Detect which cell encompasses the target text, then output its (x, y) center coordinate. 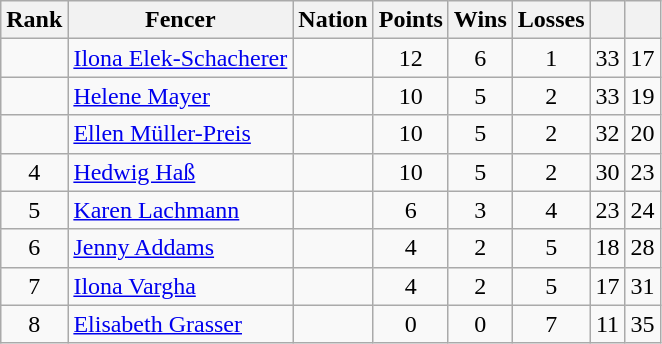
3 (480, 210)
Wins (480, 20)
32 (608, 134)
30 (608, 172)
18 (608, 248)
Ellen Müller-Preis (180, 134)
1 (551, 58)
Karen Lachmann (180, 210)
12 (410, 58)
Fencer (180, 20)
28 (642, 248)
24 (642, 210)
Nation (333, 20)
Points (410, 20)
11 (608, 324)
Elisabeth Grasser (180, 324)
19 (642, 96)
Jenny Addams (180, 248)
Rank (34, 20)
31 (642, 286)
Ilona Elek-Schacherer (180, 58)
20 (642, 134)
35 (642, 324)
Ilona Vargha (180, 286)
Losses (551, 20)
Helene Mayer (180, 96)
8 (34, 324)
Hedwig Haß (180, 172)
